Identify which cell holds the provided text, then report its (X, Y) central coordinate. 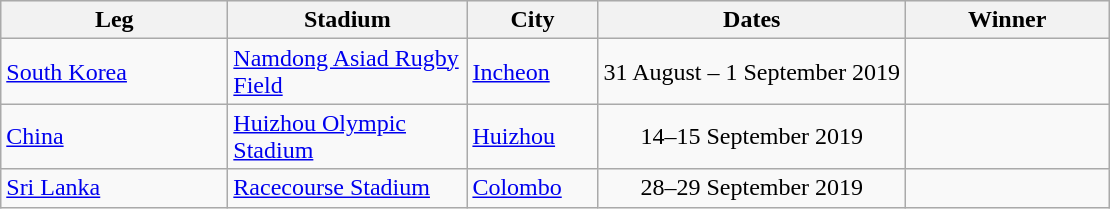
Incheon (532, 72)
14–15 September 2019 (752, 136)
Colombo (532, 188)
Huizhou (532, 136)
City (532, 20)
Stadium (348, 20)
Huizhou Olympic Stadium (348, 136)
Racecourse Stadium (348, 188)
Winner (1008, 20)
South Korea (114, 72)
28–29 September 2019 (752, 188)
China (114, 136)
Sri Lanka (114, 188)
Dates (752, 20)
Leg (114, 20)
31 August – 1 September 2019 (752, 72)
Namdong Asiad Rugby Field (348, 72)
